Identify which cell holds the provided text, then report its (x, y) central coordinate. 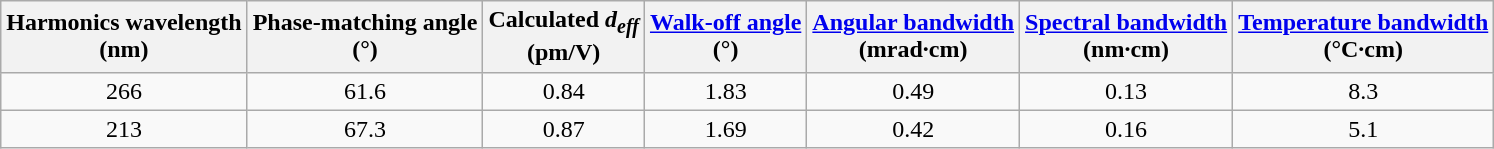
0.16 (1126, 129)
67.3 (365, 129)
0.84 (564, 91)
Angular bandwidth(mrad·cm) (914, 36)
Calculated deff(pm/V) (564, 36)
213 (124, 129)
0.87 (564, 129)
Phase-matching angle(°) (365, 36)
5.1 (1364, 129)
Harmonics wavelength(nm) (124, 36)
8.3 (1364, 91)
266 (124, 91)
0.49 (914, 91)
Temperature bandwidth(°C·cm) (1364, 36)
Spectral bandwidth(nm·cm) (1126, 36)
1.83 (725, 91)
1.69 (725, 129)
0.42 (914, 129)
Walk-off angle(°) (725, 36)
61.6 (365, 91)
0.13 (1126, 91)
